Provide the (x, y) coordinate of the cell's center where the given text is located.  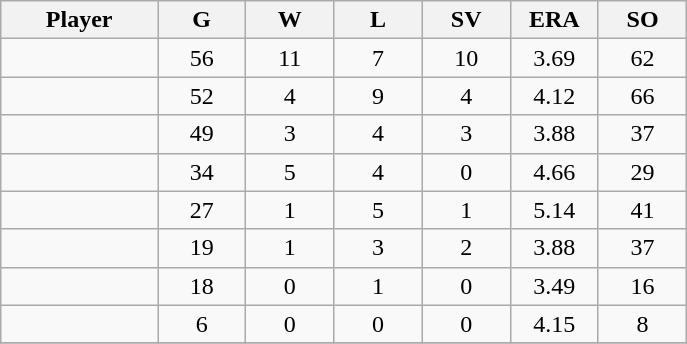
34 (202, 172)
2 (466, 248)
62 (642, 58)
16 (642, 286)
52 (202, 96)
49 (202, 134)
9 (378, 96)
41 (642, 210)
7 (378, 58)
5.14 (554, 210)
3.69 (554, 58)
10 (466, 58)
4.15 (554, 324)
4.12 (554, 96)
11 (290, 58)
66 (642, 96)
L (378, 20)
19 (202, 248)
SV (466, 20)
ERA (554, 20)
4.66 (554, 172)
8 (642, 324)
W (290, 20)
6 (202, 324)
SO (642, 20)
29 (642, 172)
G (202, 20)
3.49 (554, 286)
27 (202, 210)
Player (80, 20)
56 (202, 58)
18 (202, 286)
